Identify which cell holds the provided text, then report its [x, y] central coordinate. 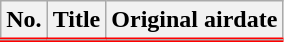
Title [76, 21]
No. [24, 21]
Original airdate [194, 21]
